From the cell containing the given text, extract its center point as (x, y) coordinate. 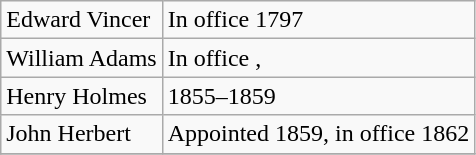
John Herbert (82, 134)
1855–1859 (318, 96)
In office 1797 (318, 20)
Edward Vincer (82, 20)
Appointed 1859, in office 1862 (318, 134)
Henry Holmes (82, 96)
In office , (318, 58)
William Adams (82, 58)
